Return the [x, y] coordinate for the center point of the cell that contains the specified text.  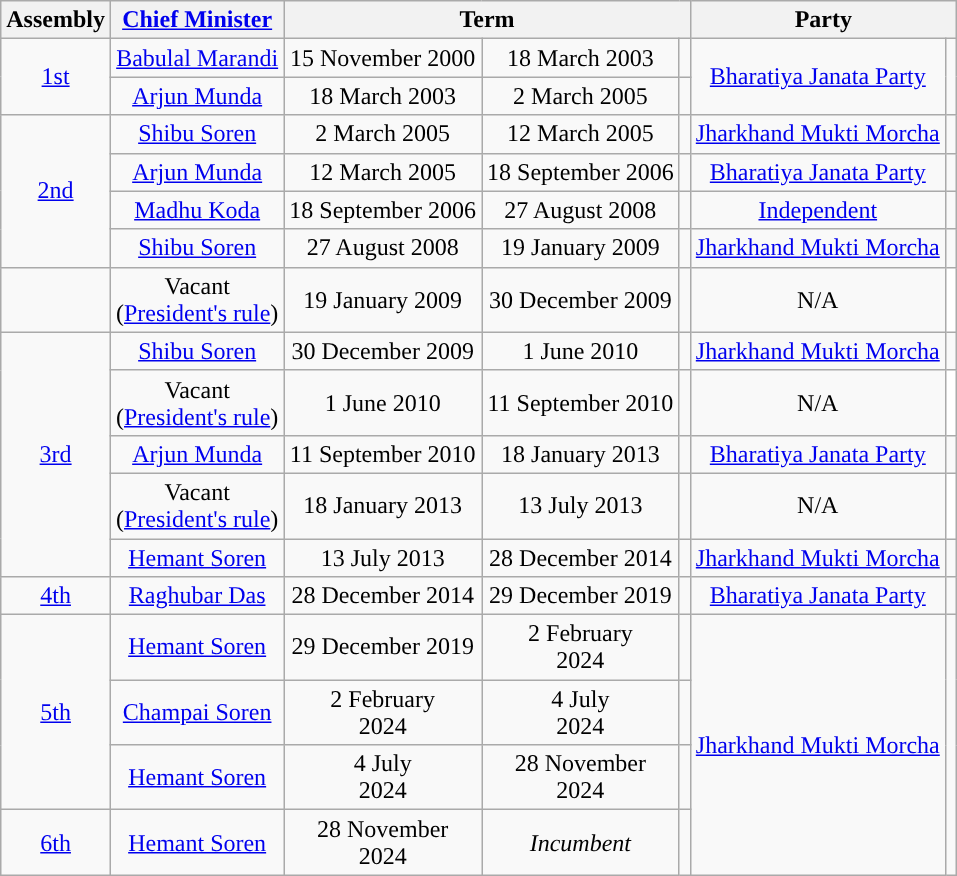
2nd [56, 191]
1st [56, 77]
6th [56, 842]
3rd [56, 454]
Babulal Marandi [196, 58]
4th [56, 596]
Madhu Koda [196, 210]
Chief Minister [196, 20]
15 November 2000 [383, 58]
Party [823, 20]
Raghubar Das [196, 596]
Assembly [56, 20]
Term [487, 20]
Independent [818, 210]
5th [56, 712]
Champai Soren [196, 712]
Incumbent [581, 842]
